Capture the cell that displays the provided text and extract its [X, Y] central coordinate. 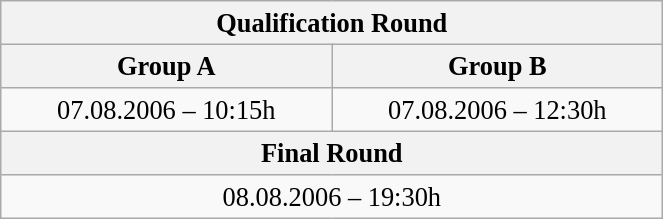
08.08.2006 – 19:30h [332, 197]
07.08.2006 – 12:30h [498, 109]
07.08.2006 – 10:15h [166, 109]
Qualification Round [332, 22]
Final Round [332, 153]
Group B [498, 66]
Group A [166, 66]
